Pinpoint the cell where the given text exists, returning its (x, y) midpoint coordinate. 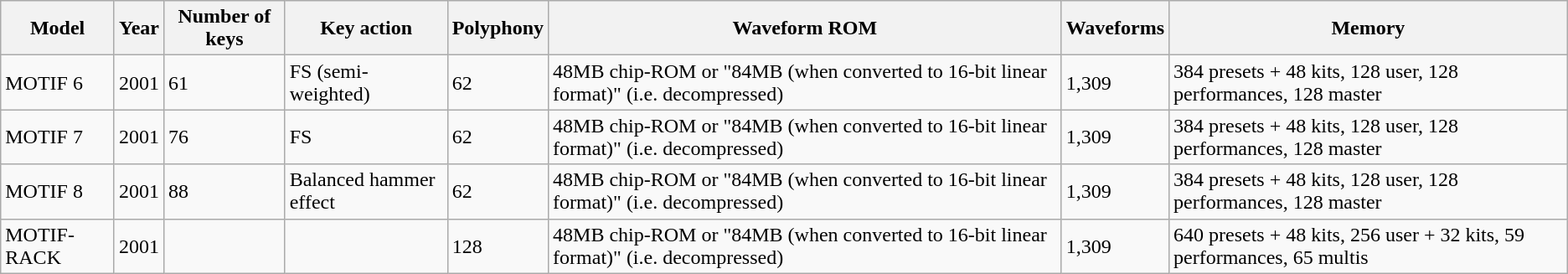
FS (366, 137)
Balanced hammer effect (366, 191)
Year (139, 28)
MOTIF-RACK (58, 246)
Key action (366, 28)
Model (58, 28)
61 (224, 82)
88 (224, 191)
Memory (1369, 28)
MOTIF 6 (58, 82)
Polyphony (498, 28)
FS (semi-weighted) (366, 82)
MOTIF 7 (58, 137)
128 (498, 246)
Number of keys (224, 28)
640 presets + 48 kits, 256 user + 32 kits, 59 performances, 65 multis (1369, 246)
76 (224, 137)
Waveform ROM (806, 28)
MOTIF 8 (58, 191)
Waveforms (1115, 28)
